Identify which cell holds the provided text, then report its (X, Y) central coordinate. 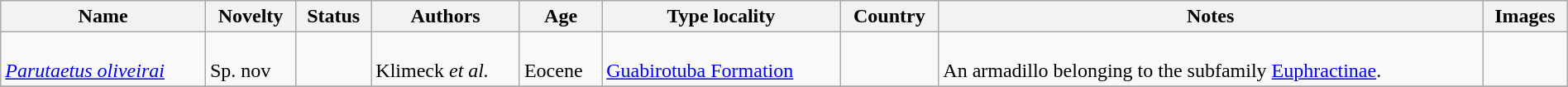
Name (103, 17)
Images (1525, 17)
Status (334, 17)
Guabirotuba Formation (721, 60)
Type locality (721, 17)
Klimeck et al. (446, 60)
Authors (446, 17)
Eocene (561, 60)
Sp. nov (250, 60)
An armadillo belonging to the subfamily Euphractinae. (1211, 60)
Age (561, 17)
Notes (1211, 17)
Country (890, 17)
Parutaetus oliveirai (103, 60)
Novelty (250, 17)
